Detect which cell encompasses the target text, then output its (x, y) center coordinate. 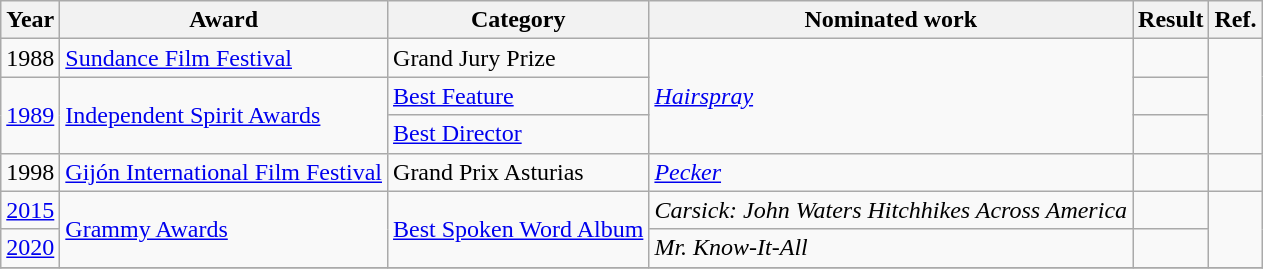
Independent Spirit Awards (224, 115)
Pecker (891, 172)
Gijón International Film Festival (224, 172)
Hairspray (891, 96)
Best Director (518, 134)
Grand Jury Prize (518, 58)
1998 (30, 172)
Mr. Know-It-All (891, 248)
2015 (30, 210)
Result (1171, 20)
Sundance Film Festival (224, 58)
Grammy Awards (224, 229)
1988 (30, 58)
Grand Prix Asturias (518, 172)
Best Spoken Word Album (518, 229)
Carsick: John Waters Hitchhikes Across America (891, 210)
Nominated work (891, 20)
Year (30, 20)
2020 (30, 248)
1989 (30, 115)
Award (224, 20)
Ref. (1236, 20)
Best Feature (518, 96)
Category (518, 20)
